Determine the [x, y] coordinate at the center of the cell enclosing the given text.  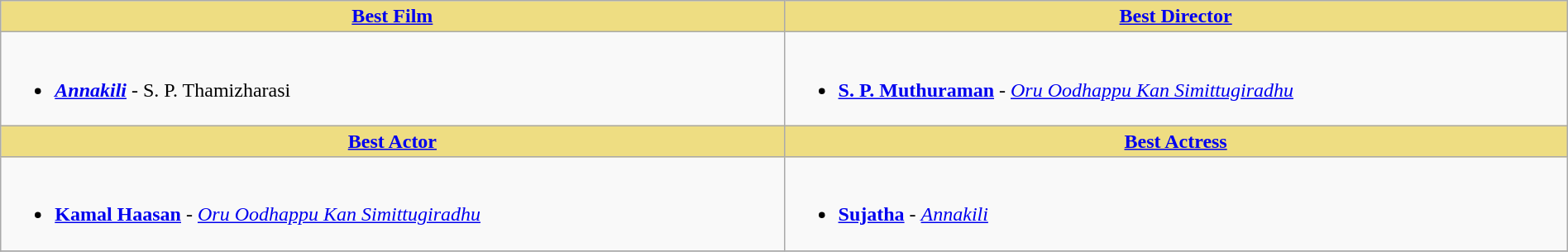
Best Actor [392, 141]
Best Film [392, 17]
S. P. Muthuraman - Oru Oodhappu Kan Simittugiradhu [1176, 79]
Annakili - S. P. Thamizharasi [392, 79]
Kamal Haasan - Oru Oodhappu Kan Simittugiradhu [392, 203]
Best Director [1176, 17]
Sujatha - Annakili [1176, 203]
Best Actress [1176, 141]
